Find where the given text appears and provide that cell's center as [x, y] coordinate. 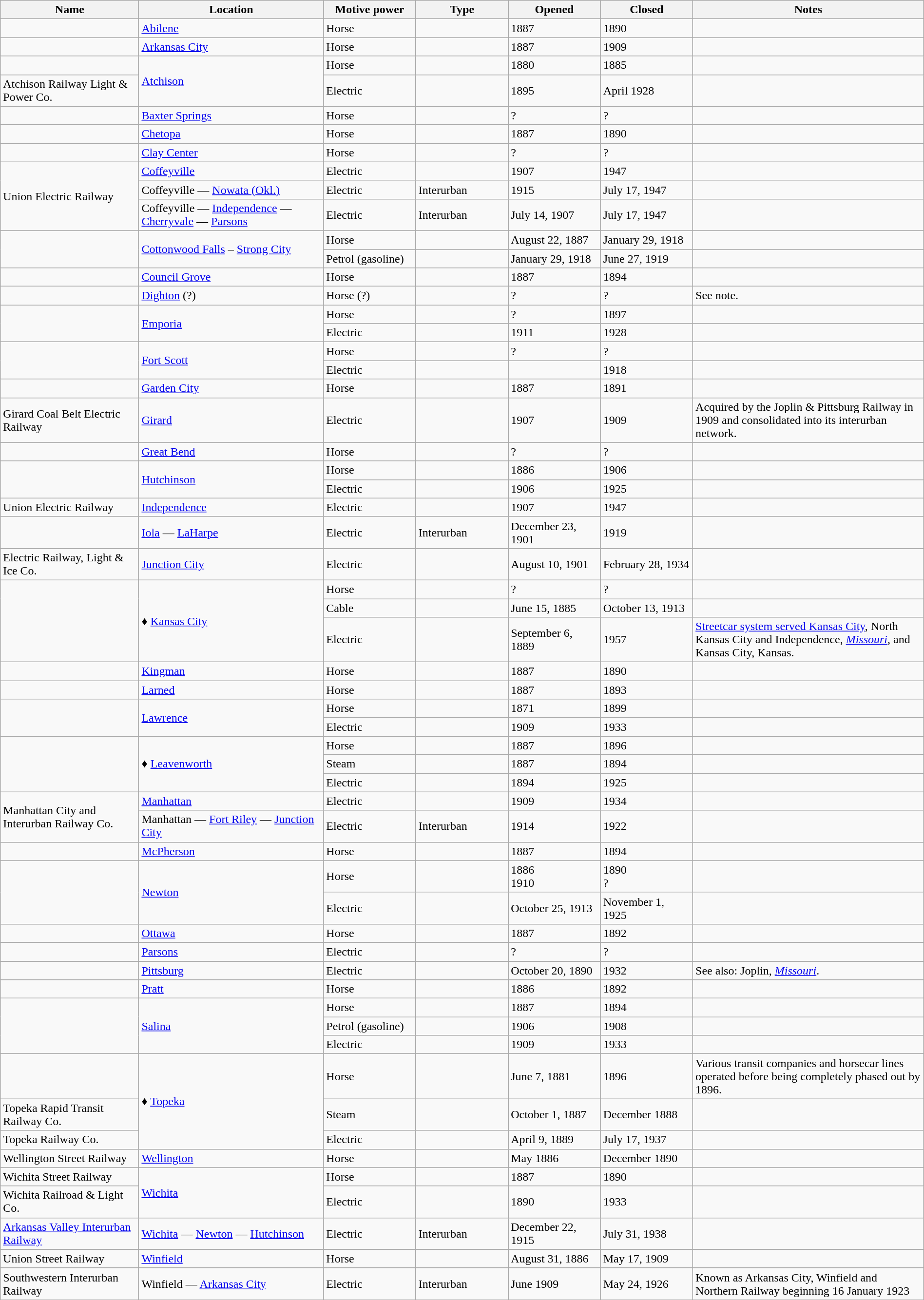
Newton [231, 892]
Iola ― LaHarpe [231, 532]
Wellington [231, 1158]
1890? [646, 876]
Pratt [231, 989]
Wichita ― Newton ― Hutchinson [231, 1234]
Junction City [231, 564]
December 22, 1915 [555, 1234]
October 1, 1887 [555, 1115]
Emporia [231, 324]
Wellington Street Railway [70, 1158]
1928 [646, 333]
Chetopa [231, 134]
Salina [231, 1026]
September 6, 1889 [555, 640]
Acquired by the Joplin & Pittsburg Railway in 1909 and consolidated into its interurban network. [808, 420]
Larned [231, 690]
Ottawa [231, 933]
June 1909 [555, 1283]
April 9, 1889 [555, 1140]
Topeka Railway Co. [70, 1140]
18861910 [555, 876]
Union Street Railway [70, 1259]
1922 [646, 826]
1957 [646, 640]
McPherson [231, 851]
October 20, 1890 [555, 970]
Kingman [231, 671]
Baxter Springs [231, 115]
Cottonwood Falls – Strong City [231, 249]
Girard [231, 420]
♦ Topeka [231, 1101]
May 1886 [555, 1158]
Clay Center [231, 153]
July 31, 1938 [646, 1234]
Pittsburg [231, 970]
August 22, 1887 [555, 240]
Independence [231, 507]
1934 [646, 801]
Wichita Street Railway [70, 1177]
Council Grove [231, 277]
♦ Leavenworth [231, 764]
Closed [646, 10]
Winfield ― Arkansas City [231, 1283]
July 17, 1937 [646, 1140]
1911 [555, 333]
1914 [555, 826]
Dighton (?) [231, 296]
Manhattan City and Interurban Railway Co. [70, 817]
1880 [555, 65]
Coffeyville ― Nowata (Okl.) [231, 190]
December 1888 [646, 1115]
Notes [808, 10]
Manhattan [231, 801]
1918 [646, 370]
1893 [646, 690]
February 28, 1934 [646, 564]
Great Bend [231, 452]
Fort Scott [231, 361]
Abilene [231, 28]
Various transit companies and horsecar lines operated before being completely phased out by 1896. [808, 1076]
Location [231, 10]
August 31, 1886 [555, 1259]
1908 [646, 1026]
October 25, 1913 [555, 908]
1897 [646, 314]
August 10, 1901 [555, 564]
See note. [808, 296]
1895 [555, 91]
Atchison [231, 81]
November 1, 1925 [646, 908]
Wichita [231, 1193]
1899 [646, 708]
October 13, 1913 [646, 608]
Cable [369, 608]
Known as Arkansas City, Winfield and Northern Railway beginning 16 January 1923 [808, 1283]
See also: Joplin, Missouri. [808, 970]
1919 [646, 532]
Wichita Railroad & Light Co. [70, 1202]
Southwestern Interurban Railway [70, 1283]
Opened [555, 10]
Horse (?) [369, 296]
May 24, 1926 [646, 1283]
Hutchinson [231, 479]
December 1890 [646, 1158]
May 17, 1909 [646, 1259]
Electric Railway, Light & Ice Co. [70, 564]
June 7, 1881 [555, 1076]
Girard Coal Belt Electric Railway [70, 420]
Atchison Railway Light & Power Co. [70, 91]
June 27, 1919 [646, 259]
Winfield [231, 1259]
Arkansas Valley Interurban Railway [70, 1234]
Motive power [369, 10]
Streetcar system served Kansas City, North Kansas City and Independence, Missouri, and Kansas City, Kansas. [808, 640]
Coffeyville [231, 171]
1891 [646, 388]
Arkansas City [231, 47]
Type [462, 10]
Garden City [231, 388]
1932 [646, 970]
Lawrence [231, 718]
Coffeyville ― Independence ― Cherryvale ― Parsons [231, 214]
December 23, 1901 [555, 532]
June 15, 1885 [555, 608]
Parsons [231, 952]
1871 [555, 708]
♦ Kansas City [231, 621]
April 1928 [646, 91]
Name [70, 10]
1915 [555, 190]
July 14, 1907 [555, 214]
Topeka Rapid Transit Railway Co. [70, 1115]
Manhattan ― Fort Riley ― Junction City [231, 826]
1885 [646, 65]
